Search for the cell housing the specified text and yield its [x, y] center coordinate. 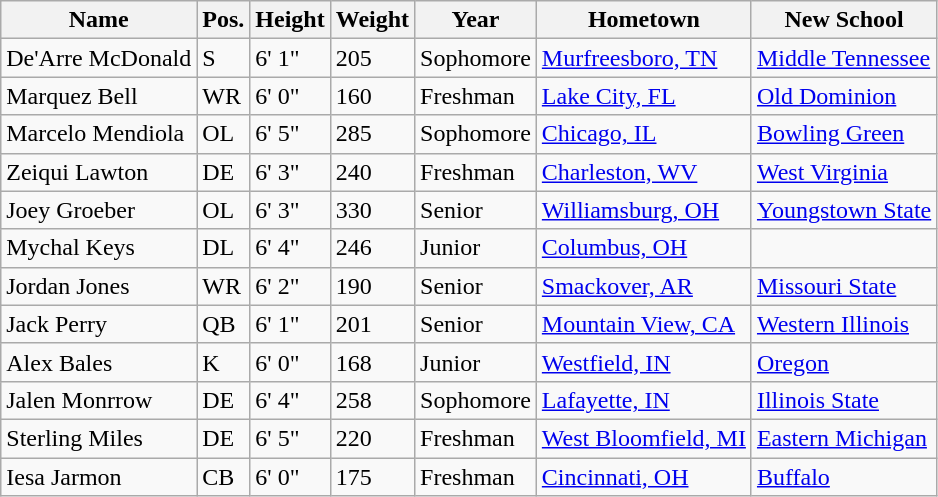
Height [290, 20]
QB [224, 324]
Williamsburg, OH [644, 210]
Alex Bales [99, 362]
220 [372, 438]
Jalen Monrrow [99, 400]
Weight [372, 20]
Cincinnati, OH [644, 477]
168 [372, 362]
K [224, 362]
S [224, 58]
240 [372, 172]
Hometown [644, 20]
Chicago, IL [644, 134]
Charleston, WV [644, 172]
Murfreesboro, TN [644, 58]
258 [372, 400]
Year [476, 20]
330 [372, 210]
Lake City, FL [644, 96]
205 [372, 58]
Western Illinois [844, 324]
Missouri State [844, 286]
Jordan Jones [99, 286]
6' 2" [290, 286]
Eastern Michigan [844, 438]
201 [372, 324]
New School [844, 20]
Marcelo Mendiola [99, 134]
West Virginia [844, 172]
Middle Tennessee [844, 58]
Sterling Miles [99, 438]
Youngstown State [844, 210]
Zeiqui Lawton [99, 172]
Iesa Jarmon [99, 477]
Marquez Bell [99, 96]
West Bloomfield, MI [644, 438]
190 [372, 286]
Mychal Keys [99, 248]
Buffalo [844, 477]
Pos. [224, 20]
246 [372, 248]
CB [224, 477]
Oregon [844, 362]
Bowling Green [844, 134]
DL [224, 248]
Joey Groeber [99, 210]
285 [372, 134]
Westfield, IN [644, 362]
Mountain View, CA [644, 324]
Lafayette, IN [644, 400]
175 [372, 477]
Name [99, 20]
160 [372, 96]
Jack Perry [99, 324]
De'Arre McDonald [99, 58]
Columbus, OH [644, 248]
Old Dominion [844, 96]
Illinois State [844, 400]
Smackover, AR [644, 286]
